Identify which cell holds the provided text, then report its [x, y] central coordinate. 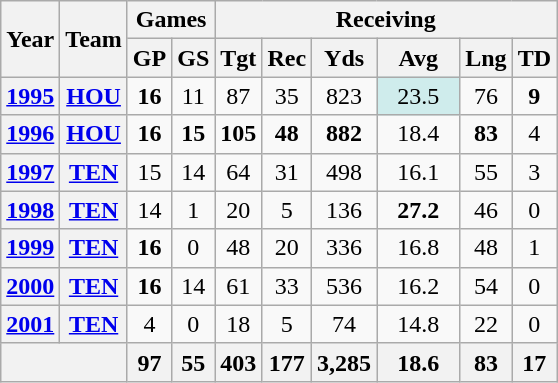
74 [344, 324]
97 [149, 362]
105 [238, 134]
Tgt [238, 58]
498 [344, 172]
87 [238, 96]
61 [238, 286]
136 [344, 210]
18.4 [418, 134]
GP [149, 58]
31 [287, 172]
9 [534, 96]
27.2 [418, 210]
3,285 [344, 362]
18 [238, 324]
536 [344, 286]
35 [287, 96]
54 [486, 286]
Lng [486, 58]
22 [486, 324]
1996 [30, 134]
1999 [30, 248]
Team [94, 39]
GS [194, 58]
823 [344, 96]
177 [287, 362]
33 [287, 286]
Yds [344, 58]
2001 [30, 324]
Games [170, 20]
Year [30, 39]
16.2 [418, 286]
76 [486, 96]
1995 [30, 96]
3 [534, 172]
18.6 [418, 362]
11 [194, 96]
Rec [287, 58]
TD [534, 58]
2000 [30, 286]
46 [486, 210]
16.1 [418, 172]
882 [344, 134]
23.5 [418, 96]
1998 [30, 210]
14.8 [418, 324]
Avg [418, 58]
64 [238, 172]
Receiving [386, 20]
17 [534, 362]
1997 [30, 172]
403 [238, 362]
16.8 [418, 248]
336 [344, 248]
